Return (X, Y) of the center of cell containing provided text 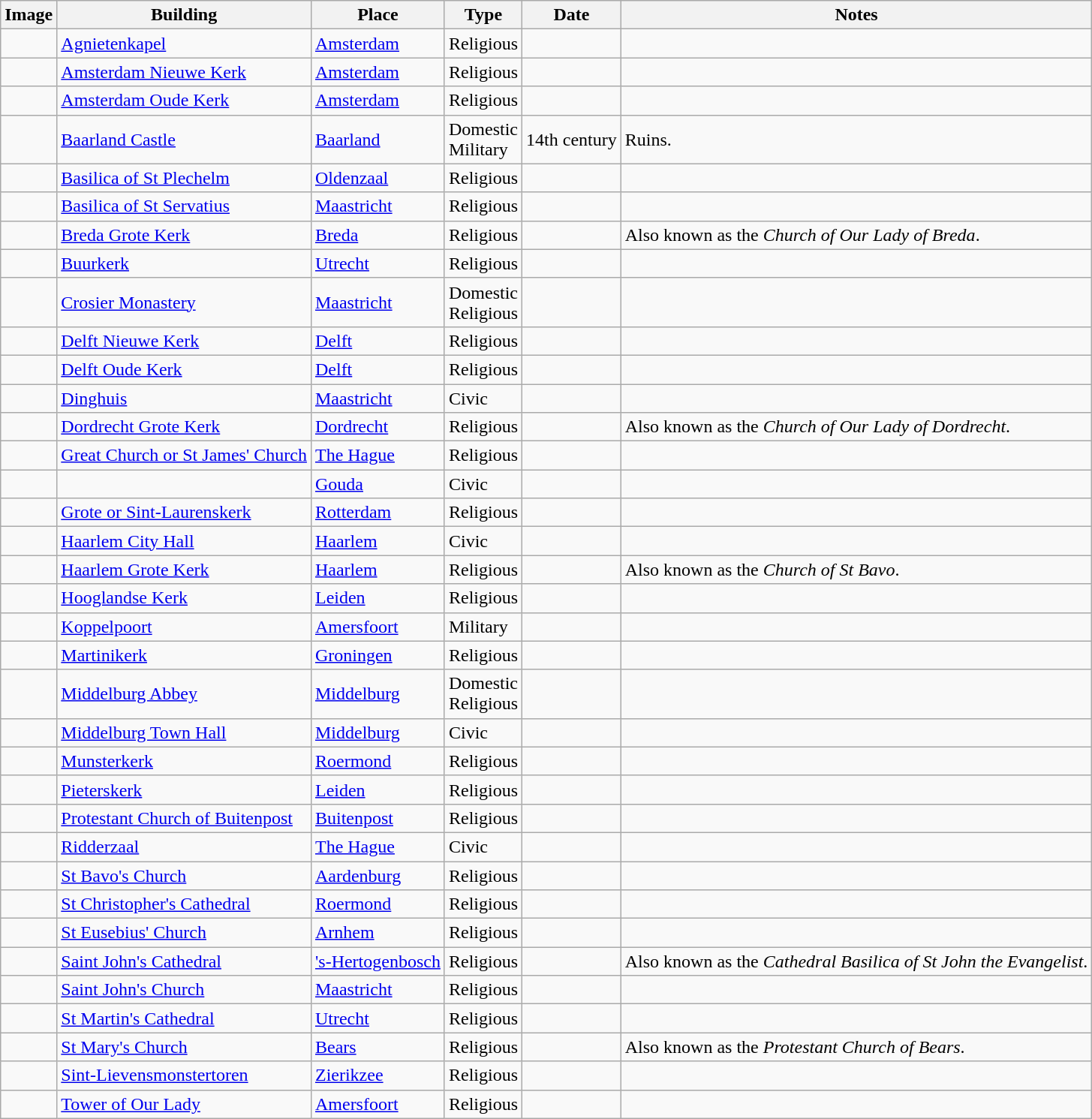
Aardenburg (378, 876)
Saint John's Cathedral (185, 961)
Middelburg Town Hall (185, 732)
St Bavo's Church (185, 876)
Also known as the Church of Our Lady of Breda. (856, 235)
Basilica of St Plechelm (185, 178)
Tower of Our Lady (185, 1104)
Saint John's Church (185, 990)
Baarland Castle (185, 140)
Rotterdam (378, 513)
St Christopher's Cathedral (185, 904)
Great Church or St James' Church (185, 456)
Amsterdam Oude Kerk (185, 101)
Hooglandse Kerk (185, 598)
Building (185, 15)
Bears (378, 1047)
Also known as the Church of Our Lady of Dordrecht. (856, 427)
St Eusebius' Church (185, 933)
Amsterdam Nieuwe Kerk (185, 72)
Basilica of St Servatius (185, 206)
Zierikzee (378, 1075)
Buitenpost (378, 818)
Also known as the Cathedral Basilica of St John the Evangelist. (856, 961)
Ruins. (856, 140)
Haarlem City Hall (185, 541)
DomesticMilitary (483, 140)
Protestant Church of Buitenpost (185, 818)
Baarland (378, 140)
Place (378, 15)
Delft Nieuwe Kerk (185, 341)
Ridderzaal (185, 847)
Agnietenkapel (185, 44)
Date (572, 15)
St Mary's Church (185, 1047)
Also known as the Protestant Church of Bears. (856, 1047)
Dordrecht (378, 427)
Gouda (378, 484)
Also known as the Church of St Bavo. (856, 570)
Military (483, 627)
Buurkerk (185, 263)
Delft Oude Kerk (185, 369)
Grote or Sint-Laurenskerk (185, 513)
Groningen (378, 655)
Breda Grote Kerk (185, 235)
Dordrecht Grote Kerk (185, 427)
Crosier Monastery (185, 302)
Notes (856, 15)
Dinghuis (185, 399)
St Martin's Cathedral (185, 1018)
Haarlem Grote Kerk (185, 570)
Sint-Lievensmonstertoren (185, 1075)
Oldenzaal (378, 178)
's-Hertogenbosch (378, 961)
Type (483, 15)
Pieterskerk (185, 790)
Middelburg Abbey (185, 693)
14th century (572, 140)
Arnhem (378, 933)
Koppelpoort (185, 627)
Martinikerk (185, 655)
Breda (378, 235)
Munsterkerk (185, 761)
Image (29, 15)
